Pinpoint the cell where the given text exists, returning its (x, y) midpoint coordinate. 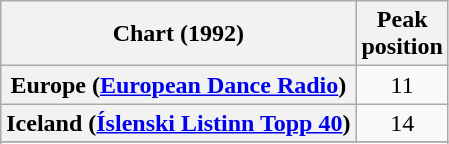
Iceland (Íslenski Listinn Topp 40) (178, 123)
11 (402, 85)
Europe (European Dance Radio) (178, 85)
14 (402, 123)
Chart (1992) (178, 34)
Peakposition (402, 34)
